Extract the (x, y) coordinate from the center of the cell holding the provided text.  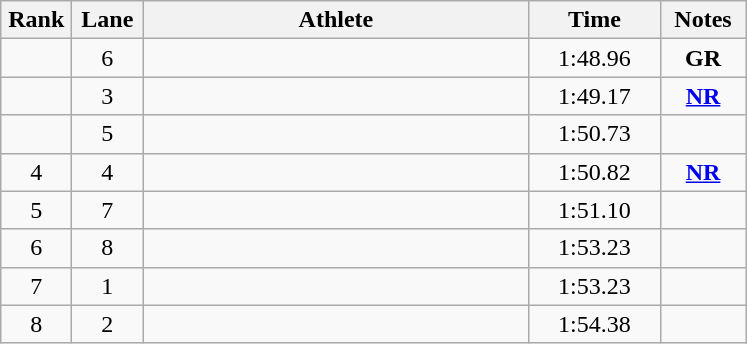
1:49.17 (594, 96)
2 (108, 324)
3 (108, 96)
1:48.96 (594, 58)
1 (108, 286)
1:51.10 (594, 210)
Rank (36, 20)
1:50.82 (594, 172)
1:54.38 (594, 324)
Time (594, 20)
Notes (703, 20)
GR (703, 58)
1:50.73 (594, 134)
Athlete (336, 20)
Lane (108, 20)
